Return the [x, y] coordinate for the center point of the cell that contains the specified text.  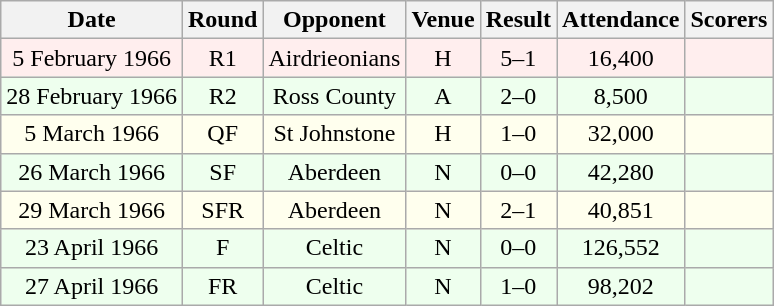
126,552 [621, 248]
Scorers [729, 20]
26 March 1966 [92, 172]
29 March 1966 [92, 210]
A [443, 96]
SFR [222, 210]
Opponent [334, 20]
Airdrieonians [334, 58]
Attendance [621, 20]
Ross County [334, 96]
QF [222, 134]
Result [518, 20]
5–1 [518, 58]
40,851 [621, 210]
FR [222, 286]
F [222, 248]
23 April 1966 [92, 248]
2–1 [518, 210]
Round [222, 20]
27 April 1966 [92, 286]
5 March 1966 [92, 134]
SF [222, 172]
28 February 1966 [92, 96]
R1 [222, 58]
St Johnstone [334, 134]
42,280 [621, 172]
Venue [443, 20]
5 February 1966 [92, 58]
R2 [222, 96]
Date [92, 20]
16,400 [621, 58]
32,000 [621, 134]
2–0 [518, 96]
8,500 [621, 96]
98,202 [621, 286]
